Return the [x, y] coordinate for the center point of the cell that contains the specified text.  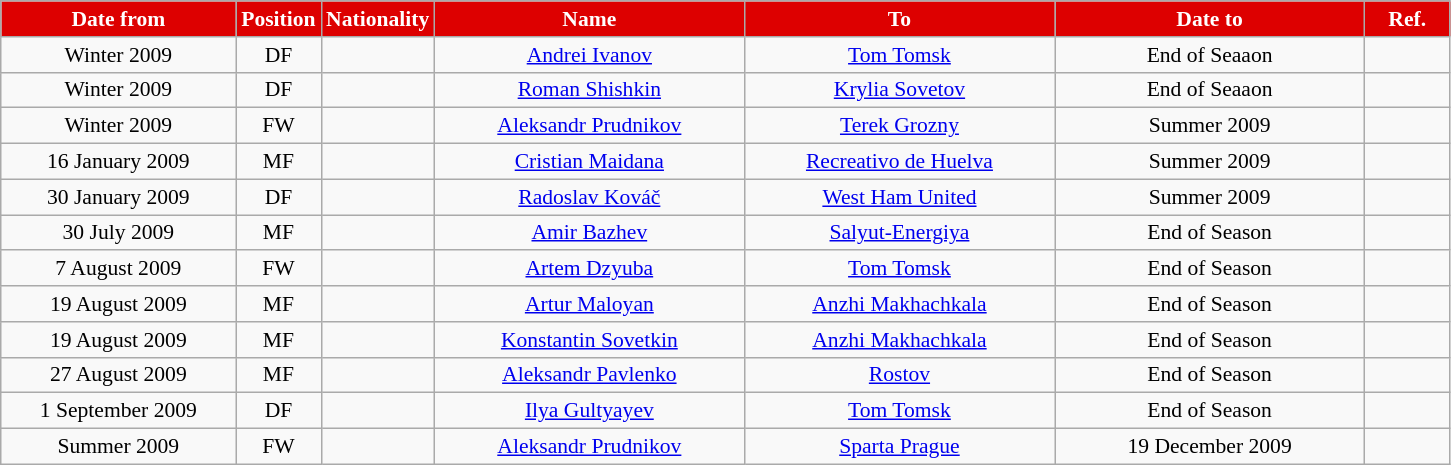
1 September 2009 [118, 411]
30 January 2009 [118, 197]
Date to [1210, 19]
Artur Maloyan [589, 304]
Cristian Maidana [589, 162]
Artem Dzyuba [589, 269]
7 August 2009 [118, 269]
Salyut-Energiya [899, 233]
Aleksandr Pavlenko [589, 375]
Nationality [378, 19]
Sparta Prague [899, 447]
27 August 2009 [118, 375]
Konstantin Sovetkin [589, 340]
Ref. [1408, 19]
Terek Grozny [899, 126]
Krylia Sovetov [899, 90]
To [899, 19]
Date from [118, 19]
30 July 2009 [118, 233]
West Ham United [899, 197]
16 January 2009 [118, 162]
Andrei Ivanov [589, 55]
Position [278, 19]
Name [589, 19]
Roman Shishkin [589, 90]
19 December 2009 [1210, 447]
Radoslav Kováč [589, 197]
Amir Bazhev [589, 233]
Rostov [899, 375]
Recreativo de Huelva [899, 162]
Ilya Gultyayev [589, 411]
